Scan for the cell matching the given text and deliver its (x, y) coordinate at center. 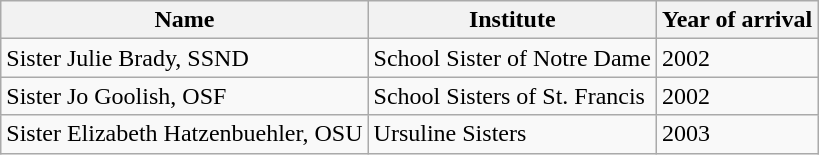
Year of arrival (736, 20)
Sister Jo Goolish, OSF (184, 96)
Sister Elizabeth Hatzenbuehler, OSU (184, 134)
Institute (512, 20)
Sister Julie Brady, SSND (184, 58)
2003 (736, 134)
Name (184, 20)
School Sisters of St. Francis (512, 96)
School Sister of Notre Dame (512, 58)
Ursuline Sisters (512, 134)
